Search for the cell housing the specified text and yield its (X, Y) center coordinate. 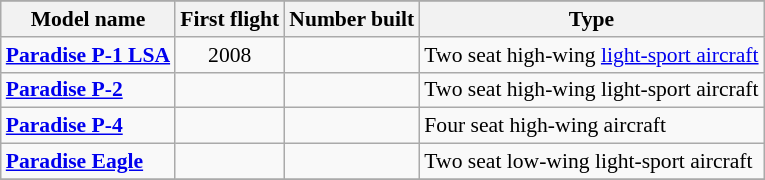
Paradise P-2 (88, 90)
Type (591, 19)
2008 (230, 55)
Four seat high-wing aircraft (591, 126)
Paradise P-4 (88, 126)
Number built (352, 19)
Paradise Eagle (88, 162)
Model name (88, 19)
Paradise P-1 LSA (88, 55)
First flight (230, 19)
Two seat low-wing light-sport aircraft (591, 162)
